Determine the (x, y) coordinate at the center of the cell enclosing the given text.  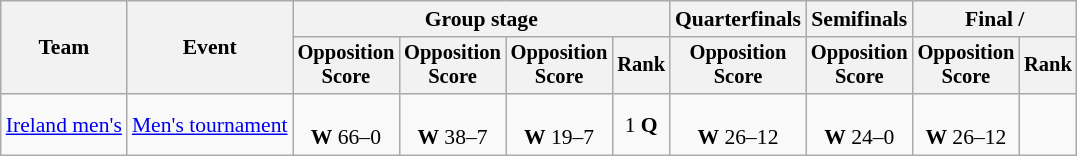
W 38–7 (452, 124)
W 24–0 (860, 124)
Men's tournament (210, 124)
W 66–0 (346, 124)
1 Q (641, 124)
Final / (995, 19)
Quarterfinals (738, 19)
W 19–7 (560, 124)
Ireland men's (64, 124)
Team (64, 48)
Event (210, 48)
Group stage (482, 19)
Semifinals (860, 19)
